Identify which cell holds the provided text, then report its [x, y] central coordinate. 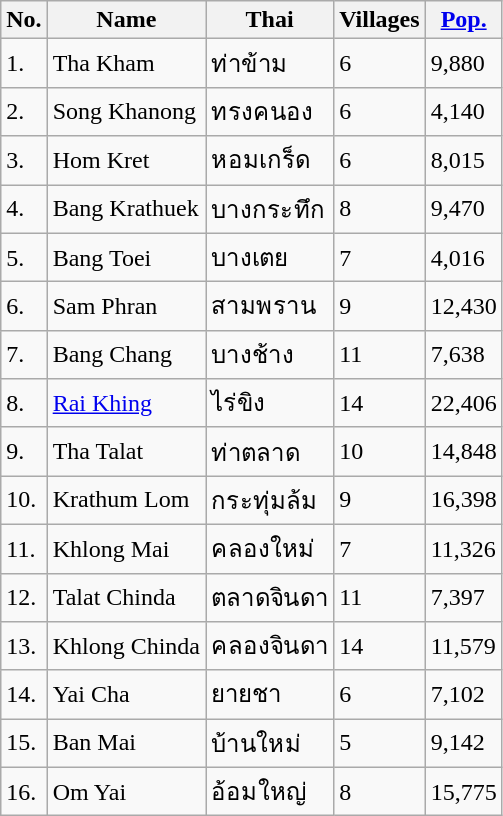
No. [24, 20]
12. [24, 598]
Pop. [464, 20]
5 [380, 744]
10. [24, 500]
6. [24, 306]
ทรงคนอง [270, 112]
Bang Krathuek [126, 208]
15,775 [464, 792]
14. [24, 694]
4,140 [464, 112]
Sam Phran [126, 306]
Hom Kret [126, 160]
Tha Talat [126, 452]
4. [24, 208]
บ้านใหม่ [270, 744]
Tha Kham [126, 64]
9. [24, 452]
คลองจินดา [270, 646]
บางช้าง [270, 354]
Khlong Chinda [126, 646]
11,326 [464, 548]
ยายชา [270, 694]
ตลาดจินดา [270, 598]
Ban Mai [126, 744]
Rai Khing [126, 404]
2. [24, 112]
9,142 [464, 744]
7,638 [464, 354]
10 [380, 452]
8. [24, 404]
ไร่ขิง [270, 404]
16. [24, 792]
กระทุ่มล้ม [270, 500]
5. [24, 258]
9,470 [464, 208]
บางเตย [270, 258]
15. [24, 744]
Talat Chinda [126, 598]
9,880 [464, 64]
Yai Cha [126, 694]
14,848 [464, 452]
Name [126, 20]
22,406 [464, 404]
7,102 [464, 694]
Bang Toei [126, 258]
ท่าข้าม [270, 64]
13. [24, 646]
Song Khanong [126, 112]
16,398 [464, 500]
7. [24, 354]
7,397 [464, 598]
11,579 [464, 646]
11. [24, 548]
Thai [270, 20]
Khlong Mai [126, 548]
ท่าตลาด [270, 452]
12,430 [464, 306]
บางกระทึก [270, 208]
คลองใหม่ [270, 548]
หอมเกร็ด [270, 160]
Villages [380, 20]
Krathum Lom [126, 500]
8,015 [464, 160]
อ้อมใหญ่ [270, 792]
สามพราน [270, 306]
Bang Chang [126, 354]
Om Yai [126, 792]
3. [24, 160]
4,016 [464, 258]
1. [24, 64]
